Provide the (x, y) coordinate of the cell's center where the given text is located.  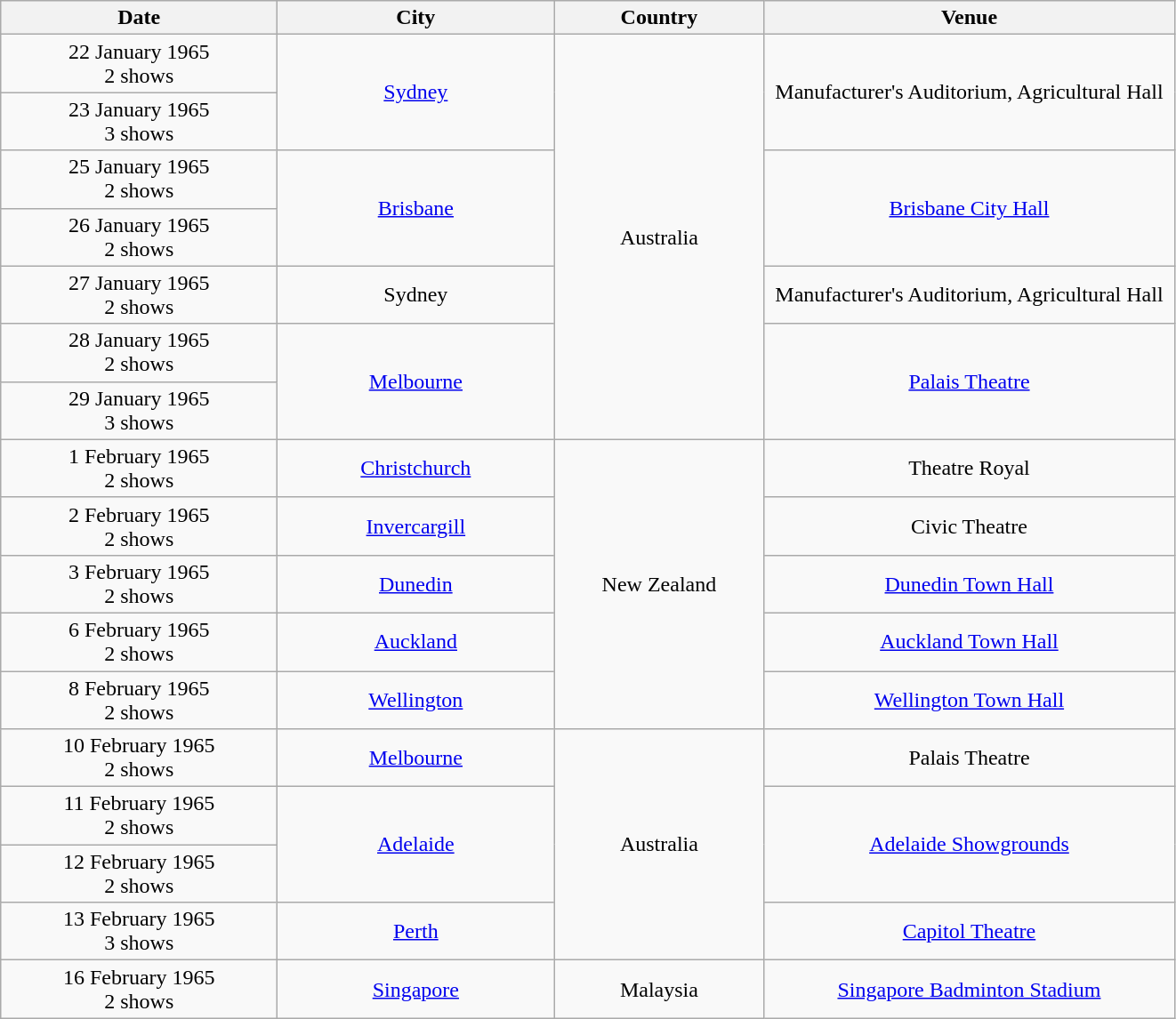
Dunedin Town Hall (970, 583)
Adelaide Showgrounds (970, 845)
Auckland (416, 642)
25 January 19652 shows (139, 180)
City (416, 18)
6 February 19652 shows (139, 642)
Singapore Badminton Stadium (970, 989)
22 January 19652 shows (139, 64)
Dunedin (416, 583)
Invercargill (416, 526)
Wellington (416, 699)
1 February 19652 shows (139, 468)
Perth (416, 932)
23 January 19653 shows (139, 121)
27 January 19652 shows (139, 295)
3 February 19652 shows (139, 583)
Country (659, 18)
New Zealand (659, 583)
26 January 19652 shows (139, 237)
Brisbane (416, 208)
Date (139, 18)
12 February 19652 shows (139, 873)
28 January 19652 shows (139, 352)
Wellington Town Hall (970, 699)
Capitol Theatre (970, 932)
2 February 19652 shows (139, 526)
10 February 19652 shows (139, 758)
11 February 19652 shows (139, 816)
Theatre Royal (970, 468)
Auckland Town Hall (970, 642)
Malaysia (659, 989)
13 February 19653 shows (139, 932)
Adelaide (416, 845)
29 January 19653 shows (139, 411)
Civic Theatre (970, 526)
8 February 19652 shows (139, 699)
Venue (970, 18)
Singapore (416, 989)
Christchurch (416, 468)
Brisbane City Hall (970, 208)
16 February 19652 shows (139, 989)
